Provide the [X, Y] coordinate of the cell's center where the given text is located.  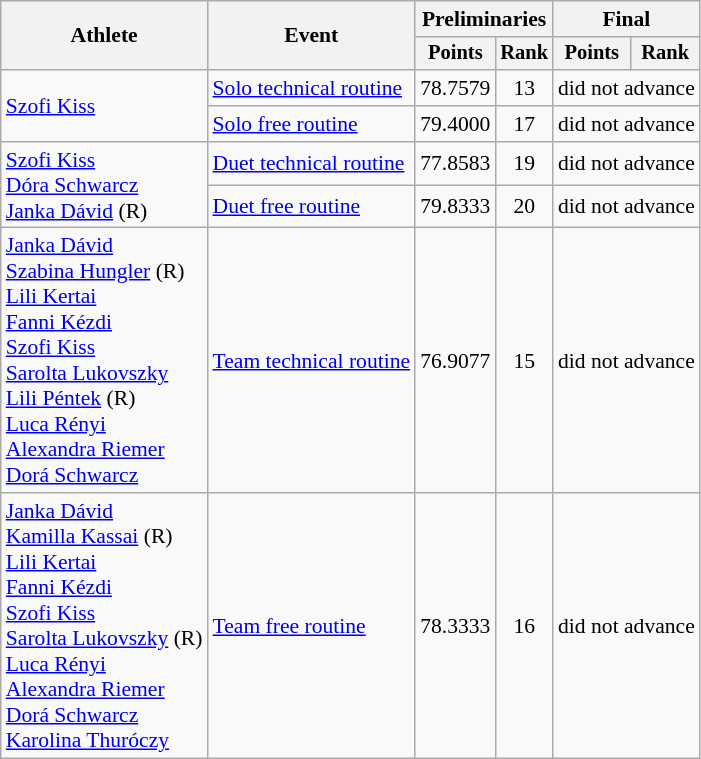
79.8333 [455, 206]
Team technical routine [312, 360]
Event [312, 36]
19 [524, 164]
Solo free routine [312, 124]
13 [524, 88]
77.8583 [455, 164]
Janka DávidKamilla Kassai (R)Lili KertaiFanni KézdiSzofi KissSarolta Lukovszky (R)Luca RényiAlexandra RiemerDorá SchwarczKarolina Thuróczy [104, 626]
Team free routine [312, 626]
Athlete [104, 36]
20 [524, 206]
76.9077 [455, 360]
15 [524, 360]
Duet technical routine [312, 164]
Preliminaries [484, 19]
78.3333 [455, 626]
Solo technical routine [312, 88]
Szofi Kiss [104, 106]
16 [524, 626]
78.7579 [455, 88]
Janka DávidSzabina Hungler (R)Lili KertaiFanni KézdiSzofi KissSarolta LukovszkyLili Péntek (R)Luca RényiAlexandra RiemerDorá Schwarcz [104, 360]
79.4000 [455, 124]
Szofi KissDóra SchwarczJanka Dávid (R) [104, 186]
Duet free routine [312, 206]
17 [524, 124]
Final [626, 19]
